Locate the cell with the specified text and output its [x, y] center coordinate. 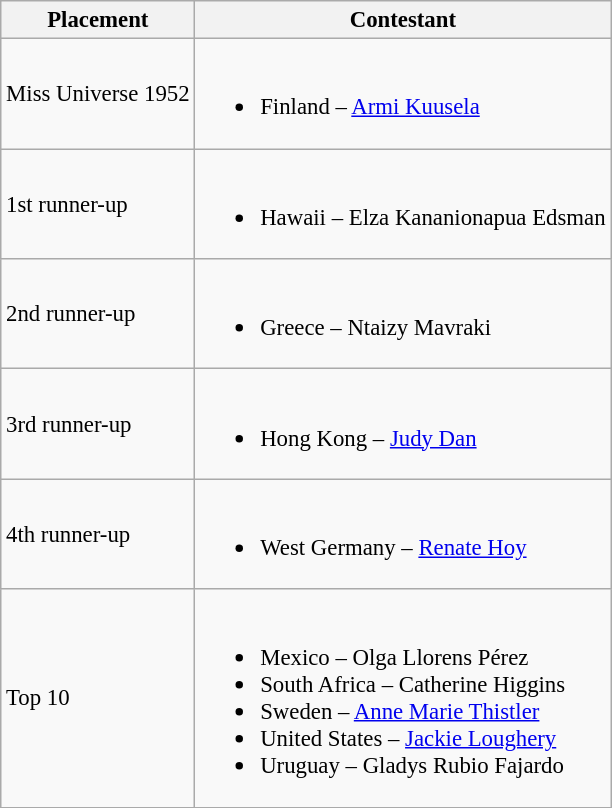
Greece – Ntaizy Mavraki [403, 314]
Top 10 [98, 698]
3rd runner-up [98, 424]
Contestant [403, 20]
1st runner-up [98, 204]
Placement [98, 20]
2nd runner-up [98, 314]
4th runner-up [98, 534]
West Germany – Renate Hoy [403, 534]
Finland – Armi Kuusela [403, 94]
Hawaii – Elza Kananionapua Edsman [403, 204]
Hong Kong – Judy Dan [403, 424]
Miss Universe 1952 [98, 94]
